Locate the cell with the specified text and output its (x, y) center coordinate. 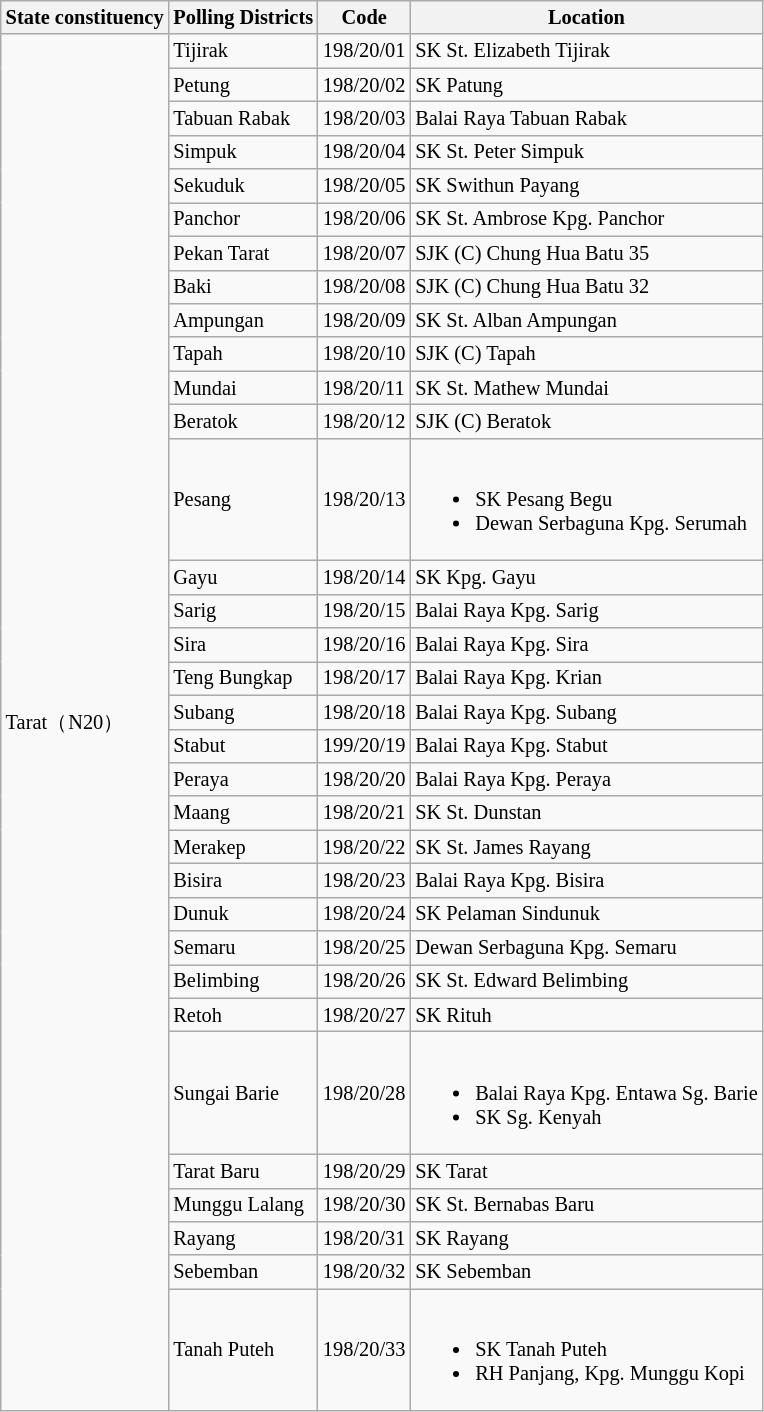
Balai Raya Kpg. Bisira (586, 880)
198/20/28 (364, 1093)
Sungai Barie (243, 1093)
Baki (243, 287)
SK Swithun Payang (586, 186)
SK Kpg. Gayu (586, 577)
Semaru (243, 948)
Belimbing (243, 981)
198/20/03 (364, 118)
Petung (243, 85)
198/20/26 (364, 981)
198/20/17 (364, 678)
SK St. Alban Ampungan (586, 320)
198/20/11 (364, 388)
198/20/01 (364, 51)
198/20/24 (364, 914)
198/20/32 (364, 1272)
SJK (C) Tapah (586, 354)
198/20/23 (364, 880)
198/20/14 (364, 577)
Panchor (243, 219)
198/20/29 (364, 1171)
Tarat Baru (243, 1171)
198/20/22 (364, 847)
SJK (C) Chung Hua Batu 32 (586, 287)
Tabuan Rabak (243, 118)
Tarat（N20） (85, 722)
Mundai (243, 388)
Stabut (243, 746)
Tapah (243, 354)
198/20/06 (364, 219)
SK St. James Rayang (586, 847)
Balai Raya Kpg. Krian (586, 678)
198/20/13 (364, 499)
SK St. Peter Simpuk (586, 152)
Rayang (243, 1238)
198/20/18 (364, 712)
Merakep (243, 847)
SK Patung (586, 85)
SJK (C) Beratok (586, 421)
198/20/12 (364, 421)
SK Tanah PutehRH Panjang, Kpg. Munggu Kopi (586, 1350)
Tanah Puteh (243, 1350)
Pekan Tarat (243, 253)
198/20/04 (364, 152)
198/20/05 (364, 186)
198/20/31 (364, 1238)
SK St. Elizabeth Tijirak (586, 51)
Polling Districts (243, 17)
198/20/10 (364, 354)
Pesang (243, 499)
Balai Raya Kpg. Peraya (586, 779)
SK St. Dunstan (586, 813)
State constituency (85, 17)
SK St. Edward Belimbing (586, 981)
Sebemban (243, 1272)
SJK (C) Chung Hua Batu 35 (586, 253)
198/20/33 (364, 1350)
198/20/08 (364, 287)
SK St. Bernabas Baru (586, 1205)
Sira (243, 645)
Teng Bungkap (243, 678)
Ampungan (243, 320)
198/20/07 (364, 253)
Retoh (243, 1015)
Balai Raya Kpg. Stabut (586, 746)
Tijirak (243, 51)
Munggu Lalang (243, 1205)
SK Pelaman Sindunuk (586, 914)
Balai Raya Tabuan Rabak (586, 118)
198/20/21 (364, 813)
199/20/19 (364, 746)
198/20/30 (364, 1205)
Location (586, 17)
Balai Raya Kpg. Sarig (586, 611)
Balai Raya Kpg. Subang (586, 712)
SK St. Ambrose Kpg. Panchor (586, 219)
Beratok (243, 421)
Balai Raya Kpg. Entawa Sg. BarieSK Sg. Kenyah (586, 1093)
Bisira (243, 880)
Sekuduk (243, 186)
Balai Raya Kpg. Sira (586, 645)
Dewan Serbaguna Kpg. Semaru (586, 948)
198/20/27 (364, 1015)
198/20/16 (364, 645)
SK Sebemban (586, 1272)
Dunuk (243, 914)
SK Pesang BeguDewan Serbaguna Kpg. Serumah (586, 499)
Sarig (243, 611)
Peraya (243, 779)
SK Rituh (586, 1015)
198/20/02 (364, 85)
198/20/20 (364, 779)
Gayu (243, 577)
SK Rayang (586, 1238)
SK Tarat (586, 1171)
Maang (243, 813)
Code (364, 17)
Subang (243, 712)
198/20/25 (364, 948)
SK St. Mathew Mundai (586, 388)
198/20/09 (364, 320)
198/20/15 (364, 611)
Simpuk (243, 152)
